Pinpoint the cell where the given text exists, returning its (x, y) midpoint coordinate. 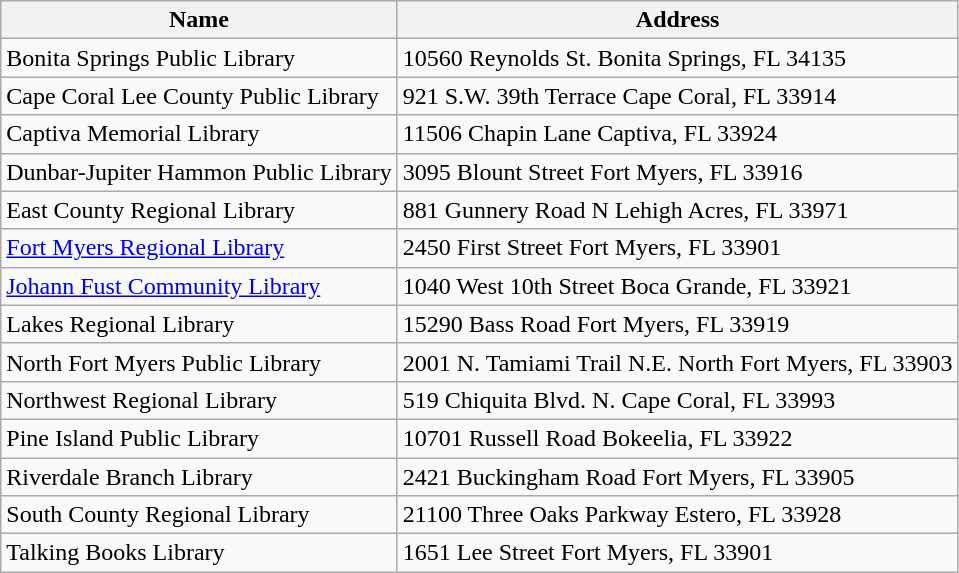
Bonita Springs Public Library (199, 58)
Talking Books Library (199, 553)
881 Gunnery Road N Lehigh Acres, FL 33971 (678, 210)
15290 Bass Road Fort Myers, FL 33919 (678, 324)
Riverdale Branch Library (199, 477)
11506 Chapin Lane Captiva, FL 33924 (678, 134)
10701 Russell Road Bokeelia, FL 33922 (678, 438)
Lakes Regional Library (199, 324)
East County Regional Library (199, 210)
Fort Myers Regional Library (199, 248)
1651 Lee Street Fort Myers, FL 33901 (678, 553)
Pine Island Public Library (199, 438)
Name (199, 20)
Dunbar-Jupiter Hammon Public Library (199, 172)
Johann Fust Community Library (199, 286)
South County Regional Library (199, 515)
Captiva Memorial Library (199, 134)
Northwest Regional Library (199, 400)
2001 N. Tamiami Trail N.E. North Fort Myers, FL 33903 (678, 362)
3095 Blount Street Fort Myers, FL 33916 (678, 172)
2450 First Street Fort Myers, FL 33901 (678, 248)
21100 Three Oaks Parkway Estero, FL 33928 (678, 515)
Cape Coral Lee County Public Library (199, 96)
North Fort Myers Public Library (199, 362)
2421 Buckingham Road Fort Myers, FL 33905 (678, 477)
1040 West 10th Street Boca Grande, FL 33921 (678, 286)
Address (678, 20)
519 Chiquita Blvd. N. Cape Coral, FL 33993 (678, 400)
10560 Reynolds St. Bonita Springs, FL 34135 (678, 58)
921 S.W. 39th Terrace Cape Coral, FL 33914 (678, 96)
